Output the (x, y) coordinate of the center of the cell containing the given text.  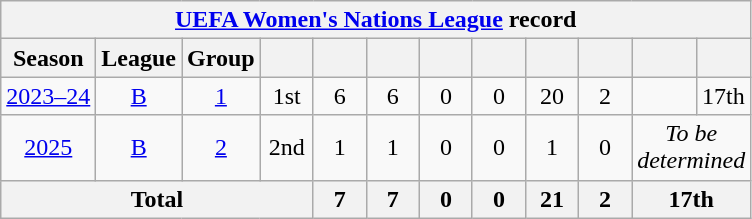
Total (158, 199)
21 (552, 199)
To be determined (692, 148)
2023–24 (48, 96)
2025 (48, 148)
Season (48, 58)
20 (552, 96)
Group (222, 58)
UEFA Women's Nations League record (376, 20)
League (139, 58)
1st (286, 96)
2nd (286, 148)
